Determine the (X, Y) coordinate at the center of the cell enclosing the given text.  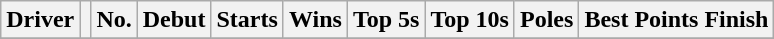
Best Points Finish (676, 20)
Starts (247, 20)
Top 5s (386, 20)
Wins (315, 20)
Top 10s (470, 20)
Debut (174, 20)
No. (114, 20)
Poles (546, 20)
Driver (40, 20)
